Find where the given text appears and provide that cell's center as (x, y) coordinate. 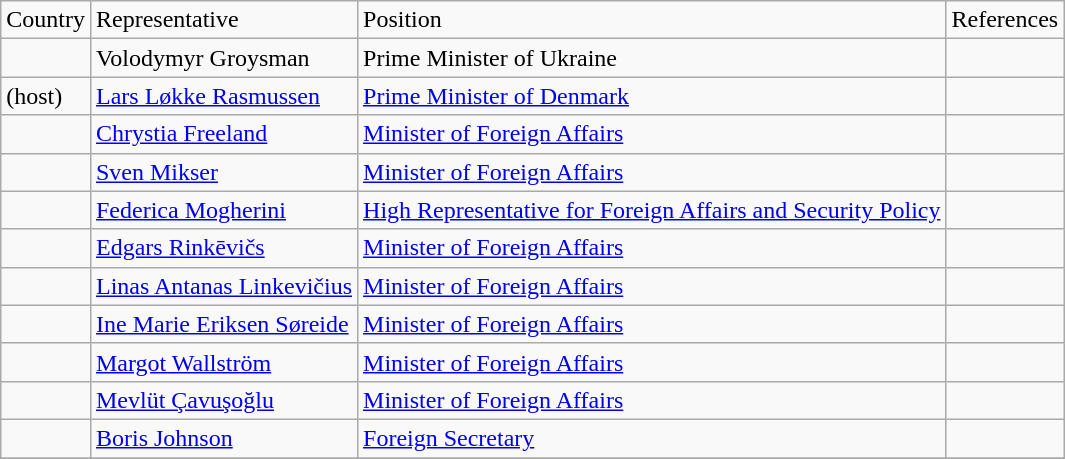
Boris Johnson (224, 438)
References (1005, 20)
Prime Minister of Denmark (652, 96)
Ine Marie Eriksen Søreide (224, 324)
Edgars Rinkēvičs (224, 248)
Position (652, 20)
Federica Mogherini (224, 210)
Lars Løkke Rasmussen (224, 96)
Country (46, 20)
Volodymyr Groysman (224, 58)
(host) (46, 96)
Chrystia Freeland (224, 134)
Linas Antanas Linkevičius (224, 286)
Sven Mikser (224, 172)
Margot Wallström (224, 362)
Prime Minister of Ukraine (652, 58)
Mevlüt Çavuşoğlu (224, 400)
High Representative for Foreign Affairs and Security Policy (652, 210)
Foreign Secretary (652, 438)
Representative (224, 20)
